Extract the (x, y) coordinate from the center of the cell holding the provided text.  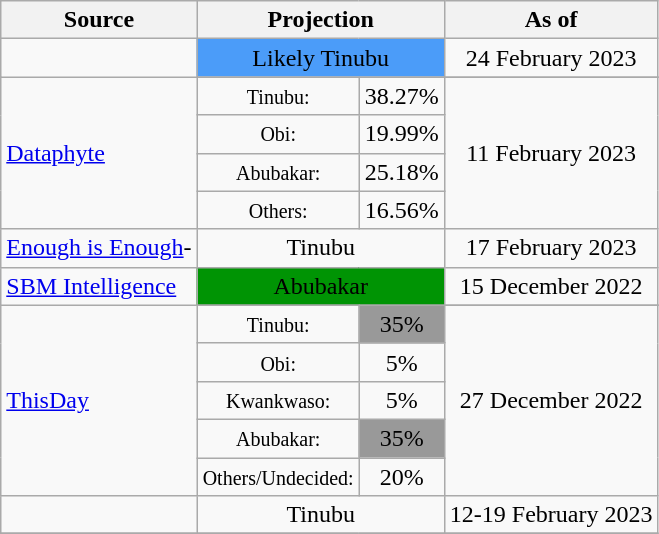
As of (551, 20)
SBM Intelligence (99, 286)
12-19 February 2023 (551, 515)
17 February 2023 (551, 248)
ThisDay (99, 400)
20% (402, 477)
Kwankwaso: (278, 400)
25.18% (402, 172)
11 February 2023 (551, 153)
15 December 2022 (551, 286)
Enough is Enough- (99, 248)
Others/Undecided: (278, 477)
Dataphyte (99, 153)
27 December 2022 (551, 400)
Abubakar (320, 286)
38.27% (402, 96)
19.99% (402, 134)
Likely Tinubu (320, 58)
Others: (278, 210)
16.56% (402, 210)
Source (99, 20)
24 February 2023 (551, 58)
Projection (320, 20)
